Extract the (x, y) coordinate from the center of the cell holding the provided text.  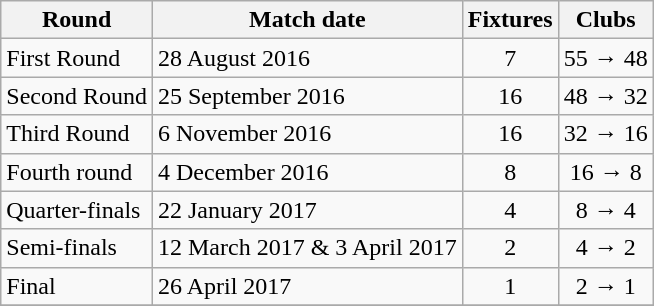
16 → 8 (606, 172)
First Round (77, 58)
Match date (307, 20)
4 December 2016 (307, 172)
2 → 1 (606, 286)
28 August 2016 (307, 58)
Semi-finals (77, 248)
Fourth round (77, 172)
Third Round (77, 134)
6 November 2016 (307, 134)
Final (77, 286)
32 → 16 (606, 134)
7 (510, 58)
2 (510, 248)
Round (77, 20)
26 April 2017 (307, 286)
Second Round (77, 96)
8 (510, 172)
Clubs (606, 20)
4 → 2 (606, 248)
25 September 2016 (307, 96)
1 (510, 286)
Fixtures (510, 20)
48 → 32 (606, 96)
22 January 2017 (307, 210)
55 → 48 (606, 58)
Quarter-finals (77, 210)
8 → 4 (606, 210)
4 (510, 210)
12 March 2017 & 3 April 2017 (307, 248)
